Locate the cell with the specified text and output its [X, Y] center coordinate. 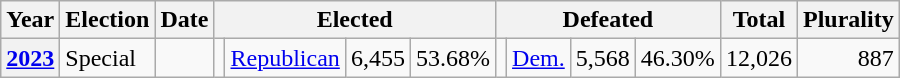
Plurality [848, 20]
5,568 [602, 58]
12,026 [758, 58]
Defeated [608, 20]
53.68% [452, 58]
Year [30, 20]
Elected [355, 20]
Republican [285, 58]
Special [108, 58]
887 [848, 58]
Election [108, 20]
46.30% [678, 58]
6,455 [378, 58]
Date [184, 20]
2023 [30, 58]
Dem. [539, 58]
Total [758, 20]
